Pinpoint the cell where the given text exists, returning its (x, y) midpoint coordinate. 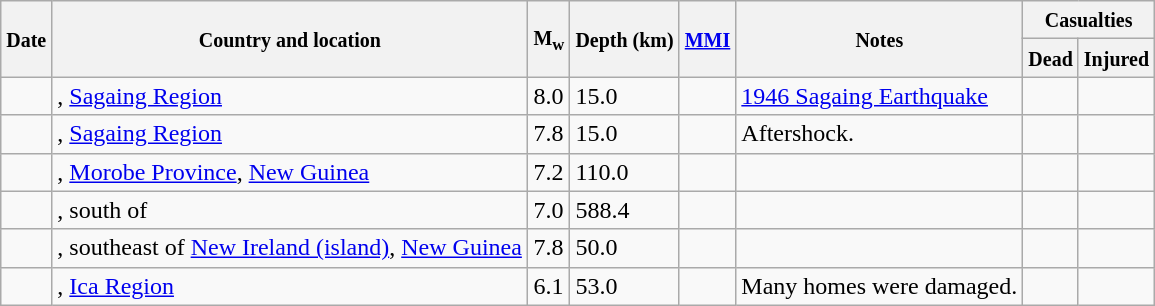
, Morobe Province, New Guinea (290, 172)
53.0 (624, 286)
50.0 (624, 248)
Casualties (1089, 20)
Notes (880, 39)
, south of (290, 210)
, Ica Region (290, 286)
7.2 (549, 172)
Depth (km) (624, 39)
7.0 (549, 210)
Injured (1116, 58)
MMI (708, 39)
110.0 (624, 172)
Dead (1051, 58)
588.4 (624, 210)
Country and location (290, 39)
6.1 (549, 286)
, southeast of New Ireland (island), New Guinea (290, 248)
Many homes were damaged. (880, 286)
Aftershock. (880, 134)
8.0 (549, 96)
Mw (549, 39)
1946 Sagaing Earthquake (880, 96)
Date (26, 39)
